Output the [x, y] coordinate of the center of the cell containing the given text.  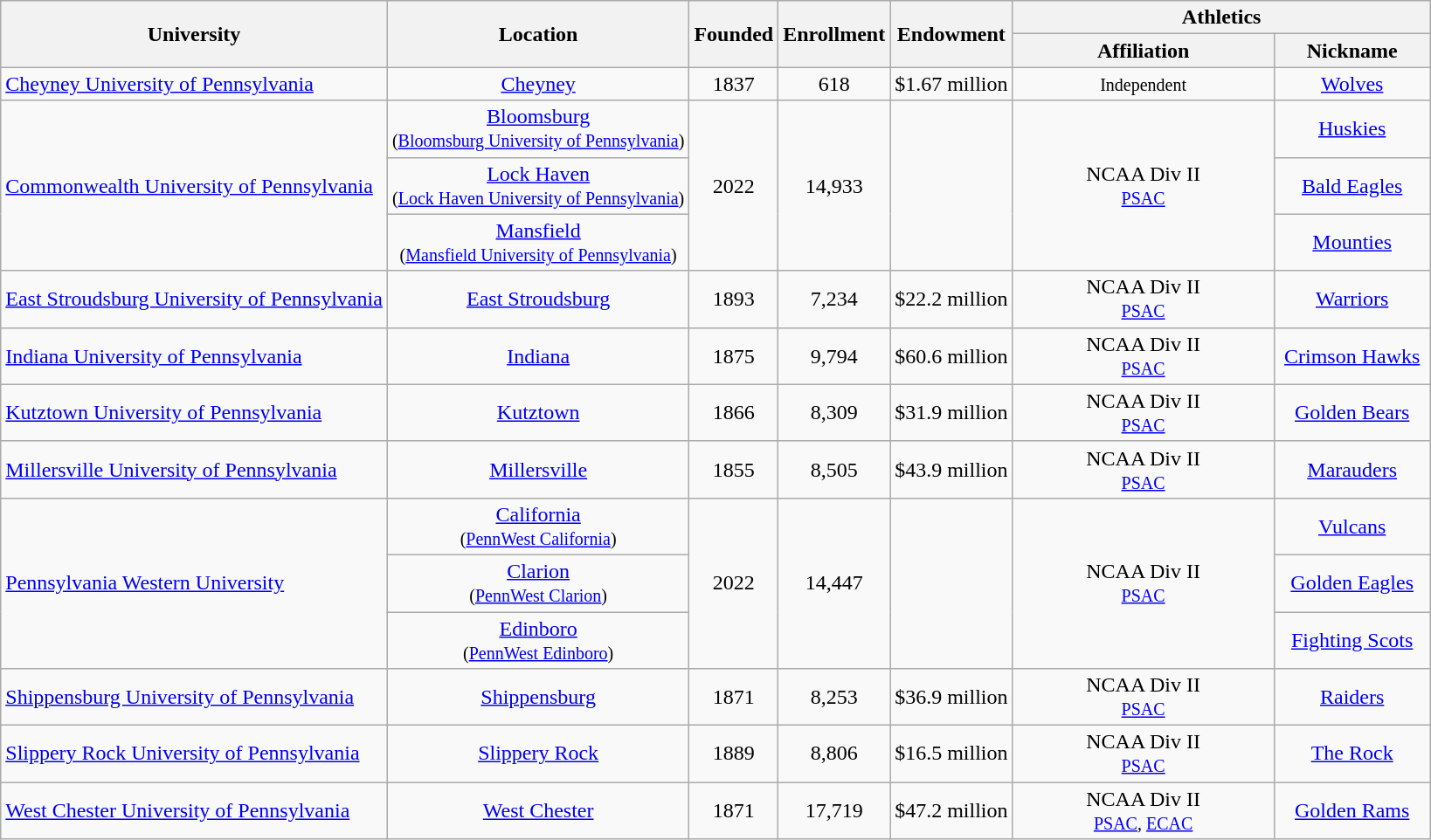
Commonwealth University of Pennsylvania [194, 185]
NCAA Div IIPSAC, ECAC [1143, 810]
$36.9 million [951, 697]
Kutztown University of Pennsylvania [194, 412]
1875 [734, 356]
Founded [734, 34]
1837 [734, 84]
Endowment [951, 34]
9,794 [834, 356]
Warriors [1352, 299]
Indiana [538, 356]
Athletics [1221, 17]
Pennsylvania Western University [194, 583]
Indiana University of Pennsylvania [194, 356]
West Chester [538, 810]
Shippensburg [538, 697]
Lock Haven(Lock Haven University of Pennsylvania) [538, 185]
Wolves [1352, 84]
1893 [734, 299]
Nickname [1352, 51]
Huskies [1352, 129]
$1.67 million [951, 84]
618 [834, 84]
Golden Bears [1352, 412]
14,933 [834, 185]
Mansfield(Mansfield University of Pennsylvania) [538, 243]
Location [538, 34]
Bloomsburg(Bloomsburg University of Pennsylvania) [538, 129]
8,309 [834, 412]
8,806 [834, 754]
8,505 [834, 470]
Independent [1143, 84]
Affiliation [1143, 51]
East Stroudsburg University of Pennsylvania [194, 299]
8,253 [834, 697]
$22.2 million [951, 299]
Cheyney University of Pennsylvania [194, 84]
Mounties [1352, 243]
1889 [734, 754]
17,719 [834, 810]
California(PennWest California) [538, 526]
$31.9 million [951, 412]
Edinboro(PennWest Edinboro) [538, 639]
Shippensburg University of Pennsylvania [194, 697]
1855 [734, 470]
1866 [734, 412]
Kutztown [538, 412]
The Rock [1352, 754]
Vulcans [1352, 526]
Clarion(PennWest Clarion) [538, 583]
West Chester University of Pennsylvania [194, 810]
14,447 [834, 583]
7,234 [834, 299]
Marauders [1352, 470]
$47.2 million [951, 810]
East Stroudsburg [538, 299]
Slippery Rock University of Pennsylvania [194, 754]
Golden Rams [1352, 810]
Raiders [1352, 697]
Millersville [538, 470]
Slippery Rock [538, 754]
Millersville University of Pennsylvania [194, 470]
Fighting Scots [1352, 639]
Golden Eagles [1352, 583]
Bald Eagles [1352, 185]
$60.6 million [951, 356]
$16.5 million [951, 754]
$43.9 million [951, 470]
Crimson Hawks [1352, 356]
University [194, 34]
Enrollment [834, 34]
Cheyney [538, 84]
